Output the (x, y) coordinate of the center of the cell containing the given text.  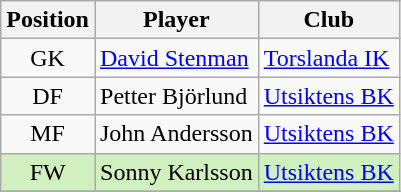
Position (48, 20)
GK (48, 58)
DF (48, 96)
Club (328, 20)
David Stenman (176, 58)
Torslanda IK (328, 58)
Sonny Karlsson (176, 172)
Petter Björlund (176, 96)
FW (48, 172)
MF (48, 134)
John Andersson (176, 134)
Player (176, 20)
